For the text-containing cell, return its midpoint in (X, Y) coordinate format. 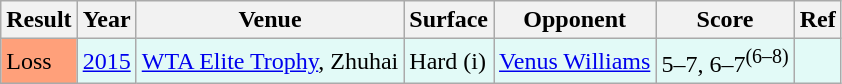
2015 (106, 62)
Year (106, 20)
Result (39, 20)
Score (725, 20)
Surface (449, 20)
Opponent (575, 20)
Loss (39, 62)
Venue (270, 20)
WTA Elite Trophy, Zhuhai (270, 62)
Venus Williams (575, 62)
Hard (i) (449, 62)
5–7, 6–7(6–8) (725, 62)
Ref (818, 20)
